Identify which cell holds the provided text, then report its (X, Y) central coordinate. 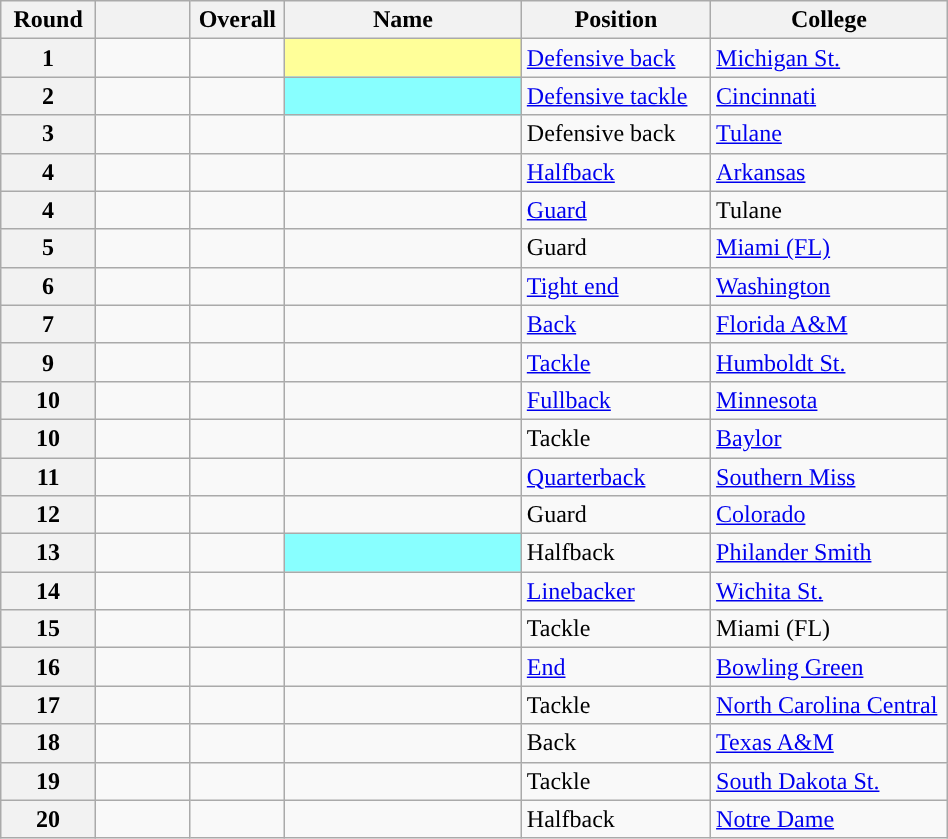
20 (48, 819)
11 (48, 477)
Position (616, 20)
Linebacker (616, 591)
College (830, 20)
3 (48, 134)
Defensive tackle (616, 96)
South Dakota St. (830, 781)
Michigan St. (830, 58)
Name (404, 20)
Tight end (616, 286)
15 (48, 629)
Round (48, 20)
13 (48, 553)
14 (48, 591)
Baylor (830, 438)
1 (48, 58)
5 (48, 248)
16 (48, 667)
6 (48, 286)
Fullback (616, 400)
18 (48, 743)
North Carolina Central (830, 705)
12 (48, 515)
End (616, 667)
Wichita St. (830, 591)
17 (48, 705)
Colorado (830, 515)
Florida A&M (830, 324)
Cincinnati (830, 96)
Minnesota (830, 400)
Arkansas (830, 172)
Washington (830, 286)
Quarterback (616, 477)
9 (48, 362)
Texas A&M (830, 743)
7 (48, 324)
Southern Miss (830, 477)
2 (48, 96)
Notre Dame (830, 819)
Philander Smith (830, 553)
Overall (238, 20)
19 (48, 781)
Bowling Green (830, 667)
Humboldt St. (830, 362)
